Pinpoint the cell where the given text exists, returning its (x, y) midpoint coordinate. 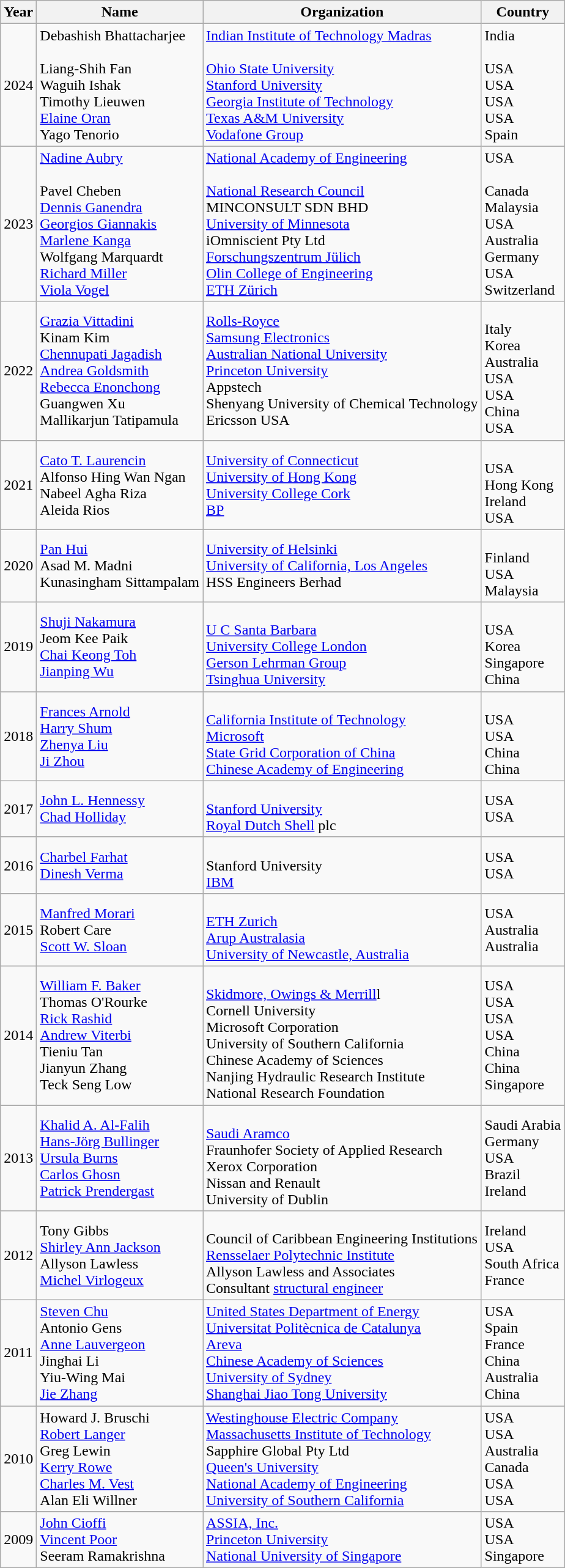
ETH ZurichArup Australasia University of Newcastle, Australia (342, 929)
Italy Korea Australia USA USA China USA (523, 370)
2016 (18, 865)
2021 (18, 485)
Council of Caribbean Engineering Institutions Rensselaer Polytechnic Institute Allyson Lawless and Associates Consultant structural engineer (342, 1256)
Nadine AubryPavel Cheben Dennis Ganendra Georgios Giannakis Marlene Kanga Wolfgang Marquardt Richard Miller Viola Vogel (120, 224)
Tony Gibbs Shirley Ann Jackson Allyson Lawless Michel Virlogeux (120, 1256)
Name (120, 12)
2023 (18, 224)
John L. Hennessy Chad Holliday (120, 809)
Stanford University Royal Dutch Shell plc (342, 809)
2019 (18, 647)
2014 (18, 1036)
USA Australia Australia (523, 929)
2024 (18, 85)
2018 (18, 736)
University of HelsinkiUniversity of California, Los AngelesHSS Engineers Berhad (342, 566)
Frances Arnold Harry ShumZhenya LiuJi Zhou (120, 736)
2022 (18, 370)
Grazia VittadiniKinam KimChennupati JagadishAndrea GoldsmithRebecca Enonchong Guangwen XuMallikarjun Tatipamula (120, 370)
2010 (18, 1459)
Manfred Morari Robert Care Scott W. Sloan (120, 929)
Saudi Arabia Germany USA Brazil Ireland (523, 1158)
Charbel Farhat Dinesh Verma (120, 865)
Saudi Aramco Fraunhofer Society of Applied Research Xerox Corporation Nissan and Renault University of Dublin (342, 1158)
2017 (18, 809)
Indian Institute of Technology MadrasOhio State University Stanford University Georgia Institute of Technology Texas A&M University Vodafone Group (342, 85)
Ireland USA South Africa France (523, 1256)
USA USA USA USA China China Singapore (523, 1036)
USA Korea Singapore China (523, 647)
California Institute of TechnologyMicrosoftState Grid Corporation of ChinaChinese Academy of Engineering (342, 736)
Khalid A. Al-Falih Hans-Jörg Bullinger Ursula Burns Carlos Ghosn Patrick Prendergast (120, 1158)
Howard J. Bruschi Robert Langer Greg Lewin Kerry Rowe Charles M. Vest Alan Eli Willner (120, 1459)
Cato T. LaurencinAlfonso Hing Wan NganNabeel Agha RizaAleida Rios (120, 485)
USA USA China China (523, 736)
University of ConnecticutUniversity of Hong KongUniversity College CorkBP (342, 485)
Finland USA Malaysia (523, 566)
USA USA Singapore (523, 1540)
Steven Chu Antonio Gens Anne Lauvergeon Jinghai Li Yiu-Wing Mai Jie Zhang (120, 1353)
2015 (18, 929)
Pan HuiAsad M. Madni Kunasingham Sittampalam (120, 566)
Organization (342, 12)
John Cioffi Vincent Poor Seeram Ramakrishna (120, 1540)
USA Hong Kong Ireland USA (523, 485)
Rolls-RoyceSamsung ElectronicsAustralian National UniversityPrinceton UniversityAppstech Shenyang University of Chemical TechnologyEricsson USA (342, 370)
2009 (18, 1540)
USA Canada Malaysia USA Australia Germany USA Switzerland (523, 224)
Debashish BhattacharjeeLiang-Shih Fan Waguih Ishak Timothy Lieuwen Elaine Oran Yago Tenorio (120, 85)
Year (18, 12)
William F. Baker Thomas O'Rourke Rick RashidAndrew Viterbi Tieniu Tan Jianyun Zhang Teck Seng Low (120, 1036)
U C Santa BarbaraUniversity College LondonGerson Lehrman GroupTsinghua University (342, 647)
2013 (18, 1158)
Shuji Nakamura Jeom Kee PaikChai Keong TohJianping Wu (120, 647)
India USA USA USA USA Spain (523, 85)
2012 (18, 1256)
Stanford University IBM (342, 865)
2020 (18, 566)
Country (523, 12)
USA Spain France China Australia China (523, 1353)
ASSIA, Inc. Princeton University National University of Singapore (342, 1540)
USA USA Australia Canada USA USA (523, 1459)
2011 (18, 1353)
